Capture the cell that displays the provided text and extract its (x, y) central coordinate. 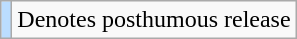
Denotes posthumous release (154, 20)
